Capture the cell that displays the provided text and extract its (X, Y) central coordinate. 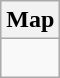
Map (30, 20)
